Search for the cell housing the specified text and yield its (X, Y) center coordinate. 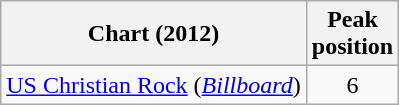
US Christian Rock (Billboard) (154, 85)
6 (352, 85)
Peakposition (352, 34)
Chart (2012) (154, 34)
